Extract the [X, Y] coordinate from the center of the cell holding the provided text.  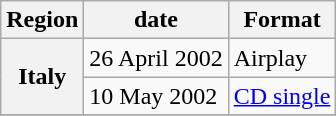
Region [42, 20]
date [156, 20]
Italy [42, 77]
Airplay [282, 58]
10 May 2002 [156, 96]
Format [282, 20]
CD single [282, 96]
26 April 2002 [156, 58]
